From the cell containing the given text, extract its center point as [x, y] coordinate. 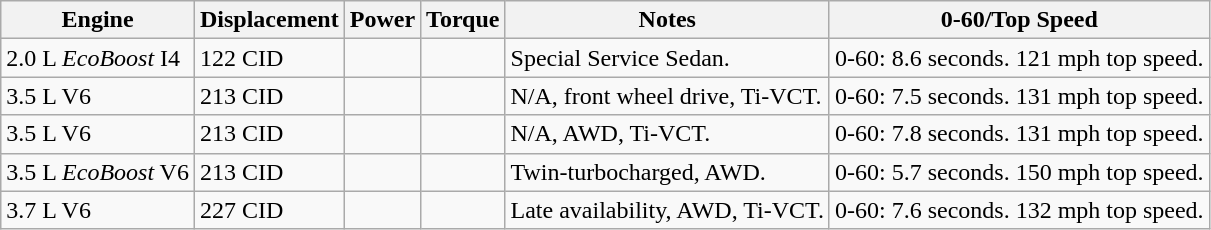
Displacement [269, 20]
Engine [98, 20]
Twin-turbocharged, AWD. [667, 172]
0-60/Top Speed [1019, 20]
Special Service Sedan. [667, 58]
0-60: 7.8 seconds. 131 mph top speed. [1019, 134]
N/A, front wheel drive, Ti-VCT. [667, 96]
Notes [667, 20]
122 CID [269, 58]
0-60: 7.6 seconds. 132 mph top speed. [1019, 210]
0-60: 5.7 seconds. 150 mph top speed. [1019, 172]
0-60: 7.5 seconds. 131 mph top speed. [1019, 96]
Late availability, AWD, Ti-VCT. [667, 210]
Power [382, 20]
0-60: 8.6 seconds. 121 mph top speed. [1019, 58]
227 CID [269, 210]
Torque [463, 20]
3.7 L V6 [98, 210]
3.5 L EcoBoost V6 [98, 172]
2.0 L EcoBoost I4 [98, 58]
N/A, AWD, Ti-VCT. [667, 134]
